Pinpoint the cell where the given text exists, returning its (X, Y) midpoint coordinate. 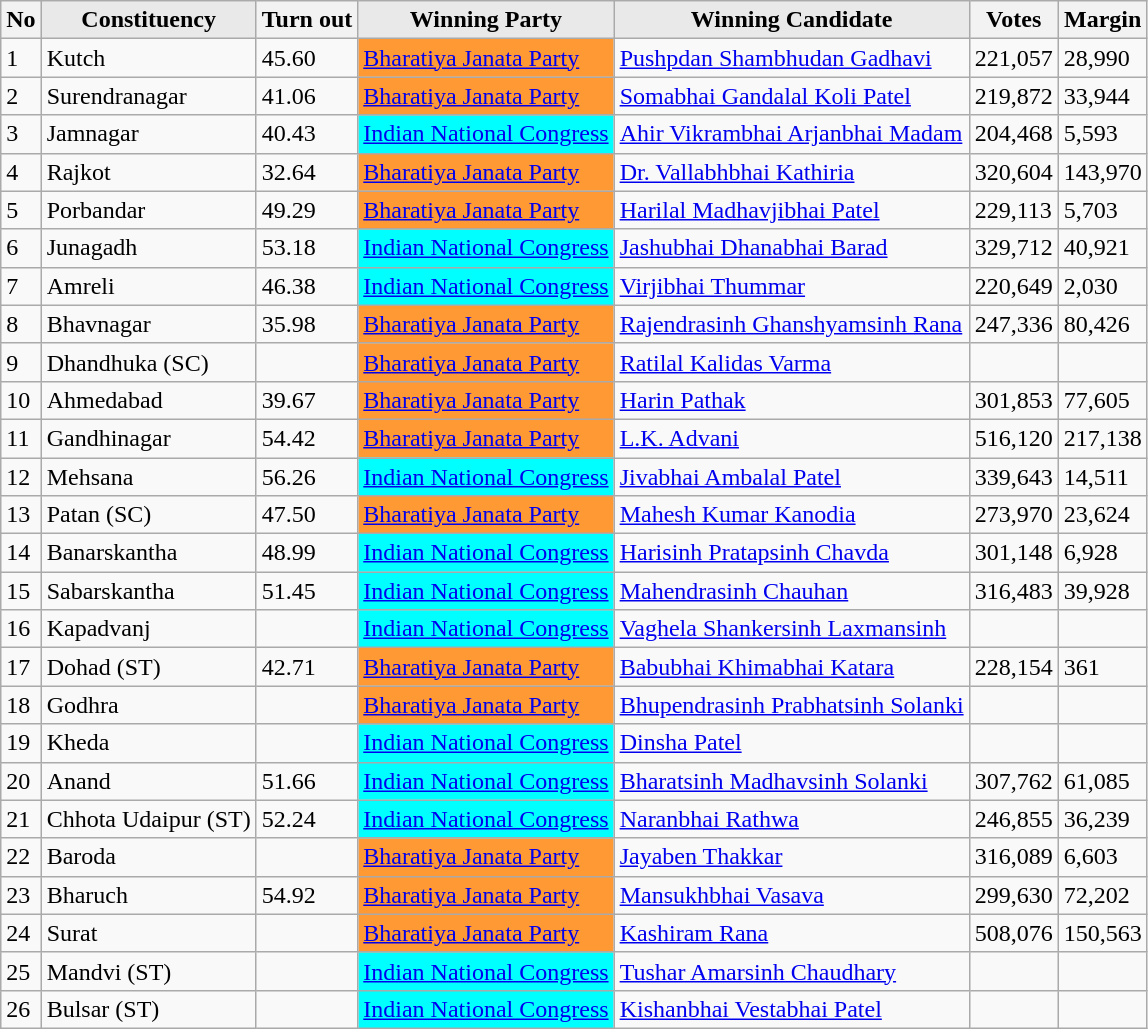
217,138 (1102, 438)
54.42 (307, 438)
Junagadh (148, 248)
Naranbhai Rathwa (792, 819)
Winning Party (486, 20)
Margin (1102, 20)
13 (21, 515)
Bulsar (ST) (148, 1009)
Gandhinagar (148, 438)
42.71 (307, 667)
41.06 (307, 96)
1 (21, 58)
Kishanbhai Vestabhai Patel (792, 1009)
51.66 (307, 781)
Surendranagar (148, 96)
5,593 (1102, 134)
15 (21, 591)
28,990 (1102, 58)
32.64 (307, 172)
35.98 (307, 324)
228,154 (1014, 667)
25 (21, 971)
Rajkot (148, 172)
2,030 (1102, 286)
56.26 (307, 477)
Mehsana (148, 477)
9 (21, 362)
Turn out (307, 20)
Kheda (148, 743)
Mandvi (ST) (148, 971)
246,855 (1014, 819)
247,336 (1014, 324)
Bharatsinh Madhavsinh Solanki (792, 781)
221,057 (1014, 58)
18 (21, 705)
Harin Pathak (792, 400)
Dohad (ST) (148, 667)
26 (21, 1009)
Bhupendrasinh Prabhatsinh Solanki (792, 705)
40.43 (307, 134)
46.38 (307, 286)
45.60 (307, 58)
Jashubhai Dhanabhai Barad (792, 248)
53.18 (307, 248)
220,649 (1014, 286)
17 (21, 667)
361 (1102, 667)
77,605 (1102, 400)
72,202 (1102, 895)
Porbandar (148, 210)
Babubhai Khimabhai Katara (792, 667)
Jamnagar (148, 134)
Ahmedabad (148, 400)
39.67 (307, 400)
23 (21, 895)
Votes (1014, 20)
47.50 (307, 515)
Surat (148, 933)
Pushpdan Shambhudan Gadhavi (792, 58)
Anand (148, 781)
Mahesh Kumar Kanodia (792, 515)
Dhandhuka (SC) (148, 362)
10 (21, 400)
Jayaben Thakkar (792, 857)
Godhra (148, 705)
339,643 (1014, 477)
80,426 (1102, 324)
16 (21, 629)
320,604 (1014, 172)
3 (21, 134)
Ratilal Kalidas Varma (792, 362)
Tushar Amarsinh Chaudhary (792, 971)
Constituency (148, 20)
54.92 (307, 895)
22 (21, 857)
307,762 (1014, 781)
273,970 (1014, 515)
Jivabhai Ambalal Patel (792, 477)
299,630 (1014, 895)
36,239 (1102, 819)
61,085 (1102, 781)
301,148 (1014, 553)
5,703 (1102, 210)
L.K. Advani (792, 438)
12 (21, 477)
Banarskantha (148, 553)
6,928 (1102, 553)
5 (21, 210)
6,603 (1102, 857)
4 (21, 172)
20 (21, 781)
Kashiram Rana (792, 933)
Somabhai Gandalal Koli Patel (792, 96)
49.29 (307, 210)
51.45 (307, 591)
40,921 (1102, 248)
Harisinh Pratapsinh Chavda (792, 553)
508,076 (1014, 933)
516,120 (1014, 438)
Chhota Udaipur (ST) (148, 819)
14 (21, 553)
Bharuch (148, 895)
Dr. Vallabhbhai Kathiria (792, 172)
Winning Candidate (792, 20)
316,089 (1014, 857)
21 (21, 819)
11 (21, 438)
301,853 (1014, 400)
Kutch (148, 58)
23,624 (1102, 515)
Harilal Madhavjibhai Patel (792, 210)
Sabarskantha (148, 591)
Virjibhai Thummar (792, 286)
Bhavnagar (148, 324)
Rajendrasinh Ghanshyamsinh Rana (792, 324)
52.24 (307, 819)
329,712 (1014, 248)
Dinsha Patel (792, 743)
Ahir Vikrambhai Arjanbhai Madam (792, 134)
Vaghela Shankersinh Laxmansinh (792, 629)
204,468 (1014, 134)
24 (21, 933)
Patan (SC) (148, 515)
39,928 (1102, 591)
33,944 (1102, 96)
Kapadvanj (148, 629)
Mahendrasinh Chauhan (792, 591)
No (21, 20)
316,483 (1014, 591)
Mansukhbhai Vasava (792, 895)
8 (21, 324)
14,511 (1102, 477)
19 (21, 743)
Baroda (148, 857)
2 (21, 96)
7 (21, 286)
229,113 (1014, 210)
6 (21, 248)
143,970 (1102, 172)
219,872 (1014, 96)
Amreli (148, 286)
48.99 (307, 553)
150,563 (1102, 933)
